Find where the given text appears and provide that cell's center as (x, y) coordinate. 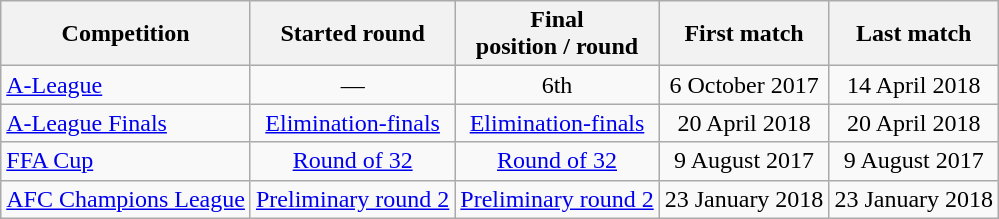
— (352, 85)
Competition (126, 34)
First match (744, 34)
Started round (352, 34)
A-League Finals (126, 123)
FFA Cup (126, 161)
A-League (126, 85)
Last match (914, 34)
14 April 2018 (914, 85)
AFC Champions League (126, 199)
6 October 2017 (744, 85)
Final position / round (557, 34)
6th (557, 85)
